Identify which cell holds the provided text, then report its [x, y] central coordinate. 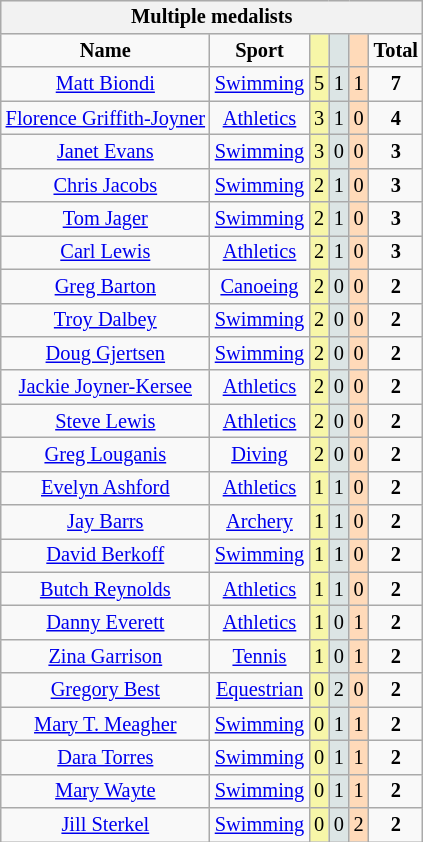
Jackie Joyner-Kersee [106, 387]
Greg Barton [106, 286]
David Berkoff [106, 556]
Chris Jacobs [106, 185]
Janet Evans [106, 152]
Total [396, 51]
Mary T. Meagher [106, 724]
5 [319, 84]
Diving [260, 455]
Zina Garrison [106, 657]
Mary Wayte [106, 791]
Name [106, 51]
Tom Jager [106, 219]
Steve Lewis [106, 421]
Archery [260, 522]
Gregory Best [106, 690]
Jay Barrs [106, 522]
Equestrian [260, 690]
Danny Everett [106, 623]
7 [396, 84]
Troy Dalbey [106, 320]
Dara Torres [106, 758]
Jill Sterkel [106, 825]
Multiple medalists [212, 17]
Greg Louganis [106, 455]
Sport [260, 51]
Florence Griffith-Joyner [106, 118]
Carl Lewis [106, 253]
Doug Gjertsen [106, 354]
Evelyn Ashford [106, 488]
4 [396, 118]
Matt Biondi [106, 84]
Canoeing [260, 286]
Tennis [260, 657]
Butch Reynolds [106, 589]
